Find where the given text appears and provide that cell's center as [x, y] coordinate. 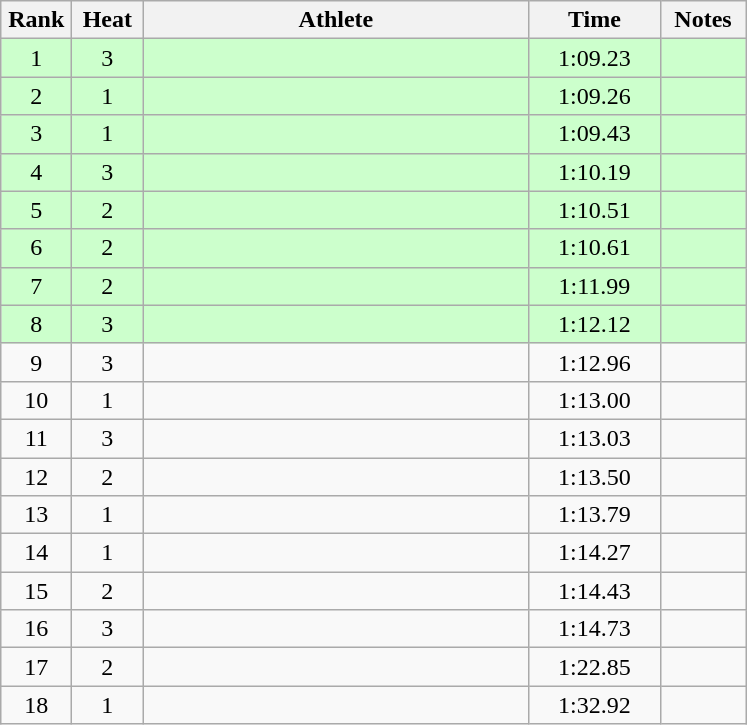
1:10.51 [594, 210]
1:32.92 [594, 705]
Rank [36, 20]
12 [36, 477]
1:14.73 [594, 629]
1:10.61 [594, 248]
1:13.03 [594, 438]
1:14.43 [594, 591]
1:09.26 [594, 96]
15 [36, 591]
Notes [703, 20]
1:09.23 [594, 58]
1:12.96 [594, 362]
7 [36, 286]
18 [36, 705]
16 [36, 629]
17 [36, 667]
13 [36, 515]
1:10.19 [594, 172]
1:11.99 [594, 286]
1:13.50 [594, 477]
10 [36, 400]
1:12.12 [594, 324]
Athlete [336, 20]
1:13.00 [594, 400]
1:09.43 [594, 134]
4 [36, 172]
1:14.27 [594, 553]
Heat [108, 20]
Time [594, 20]
1:22.85 [594, 667]
11 [36, 438]
1:13.79 [594, 515]
14 [36, 553]
6 [36, 248]
8 [36, 324]
9 [36, 362]
5 [36, 210]
